Capture the cell that displays the provided text and extract its (x, y) central coordinate. 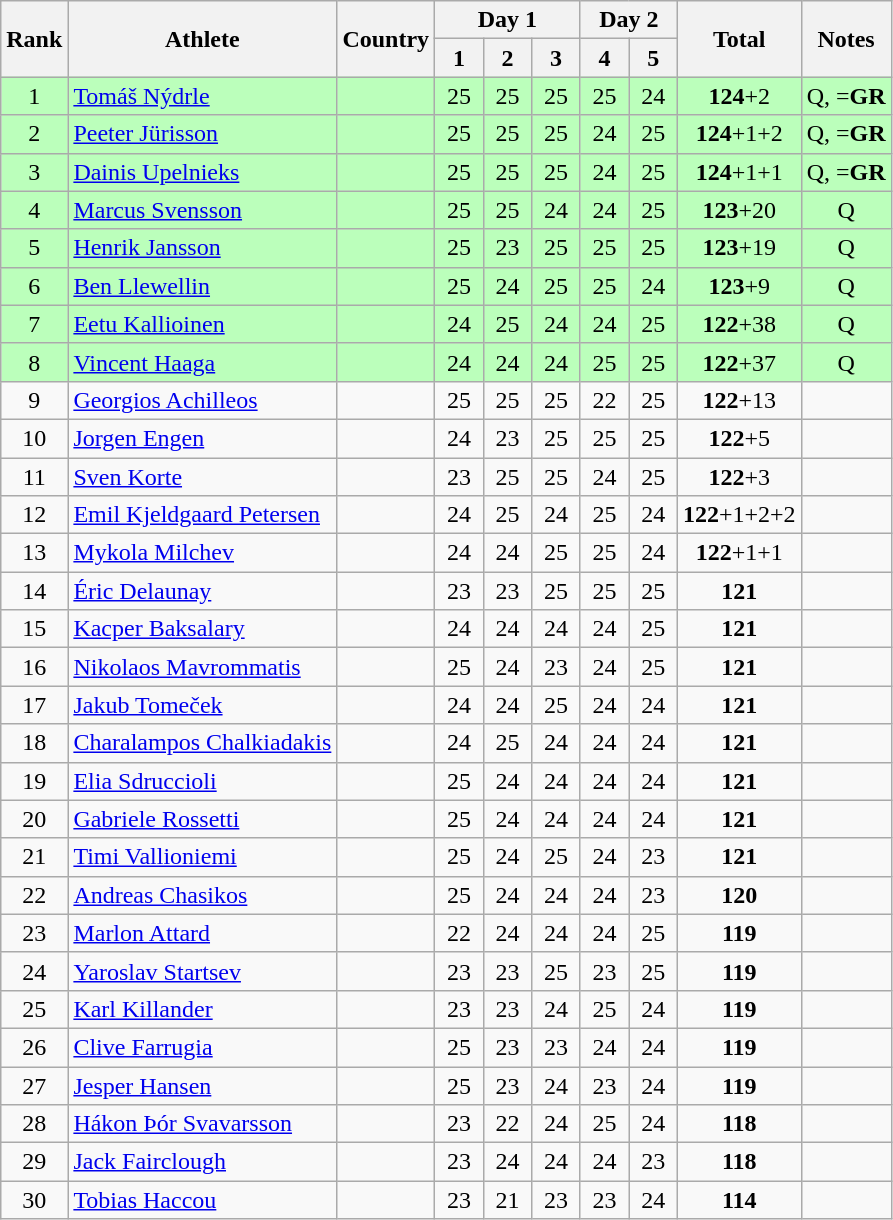
Timi Vallioniemi (202, 857)
14 (34, 591)
7 (34, 324)
Mykola Milchev (202, 553)
Nikolaos Mavrommatis (202, 667)
Andreas Chasikos (202, 895)
20 (34, 819)
17 (34, 705)
124+1+2 (739, 134)
Tomáš Nýdrle (202, 96)
Henrik Jansson (202, 248)
Marcus Svensson (202, 210)
Athlete (202, 39)
Country (386, 39)
120 (739, 895)
114 (739, 1200)
Georgios Achilleos (202, 400)
Day 1 (508, 20)
Rank (34, 39)
Jack Fairclough (202, 1162)
122+38 (739, 324)
18 (34, 743)
Yaroslav Startsev (202, 971)
Gabriele Rossetti (202, 819)
16 (34, 667)
122+3 (739, 477)
Hákon Þór Svavarsson (202, 1124)
Clive Farrugia (202, 1047)
123+20 (739, 210)
6 (34, 286)
Dainis Upelnieks (202, 172)
Vincent Haaga (202, 362)
27 (34, 1085)
123+9 (739, 286)
Jesper Hansen (202, 1085)
Jorgen Engen (202, 438)
11 (34, 477)
Day 2 (628, 20)
122+1+1 (739, 553)
Jakub Tomeček (202, 705)
122+5 (739, 438)
124+1+1 (739, 172)
29 (34, 1162)
Éric Delaunay (202, 591)
122+1+2+2 (739, 515)
8 (34, 362)
Ben Llewellin (202, 286)
Tobias Haccou (202, 1200)
Elia Sdruccioli (202, 781)
19 (34, 781)
Marlon Attard (202, 933)
Karl Killander (202, 1009)
Sven Korte (202, 477)
26 (34, 1047)
28 (34, 1124)
Kacper Baksalary (202, 629)
123+19 (739, 248)
15 (34, 629)
Emil Kjeldgaard Petersen (202, 515)
9 (34, 400)
10 (34, 438)
122+13 (739, 400)
124+2 (739, 96)
Notes (846, 39)
122+37 (739, 362)
12 (34, 515)
Total (739, 39)
Peeter Jürisson (202, 134)
Charalampos Chalkiadakis (202, 743)
13 (34, 553)
30 (34, 1200)
Eetu Kallioinen (202, 324)
